For the text-containing cell, return its midpoint in (X, Y) coordinate format. 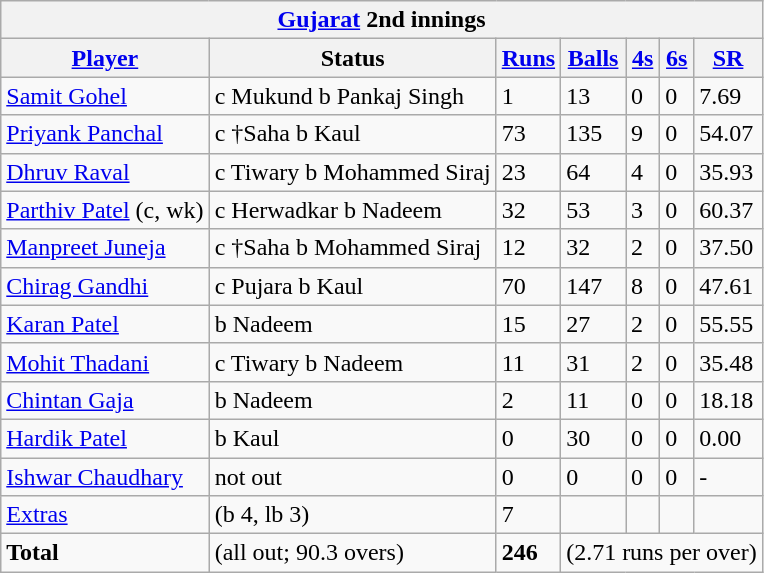
Karan Patel (105, 324)
Hardik Patel (105, 438)
Status (352, 58)
c Tiwary b Mohammed Siraj (352, 172)
(all out; 90.3 overs) (352, 553)
Ishwar Chaudhary (105, 477)
147 (594, 286)
SR (728, 58)
55.55 (728, 324)
53 (594, 210)
not out (352, 477)
70 (528, 286)
13 (594, 96)
31 (594, 362)
c Tiwary b Nadeem (352, 362)
Extras (105, 515)
Mohit Thadani (105, 362)
Chintan Gaja (105, 400)
c Herwadkar b Nadeem (352, 210)
Manpreet Juneja (105, 248)
- (728, 477)
7 (528, 515)
b Kaul (352, 438)
246 (528, 553)
Player (105, 58)
Samit Gohel (105, 96)
Dhruv Raval (105, 172)
23 (528, 172)
4s (643, 58)
Priyank Panchal (105, 134)
54.07 (728, 134)
(2.71 runs per over) (662, 553)
c †Saha b Mohammed Siraj (352, 248)
8 (643, 286)
135 (594, 134)
c †Saha b Kaul (352, 134)
73 (528, 134)
35.93 (728, 172)
3 (643, 210)
4 (643, 172)
18.18 (728, 400)
47.61 (728, 286)
Chirag Gandhi (105, 286)
c Mukund b Pankaj Singh (352, 96)
Balls (594, 58)
6s (677, 58)
7.69 (728, 96)
60.37 (728, 210)
64 (594, 172)
(b 4, lb 3) (352, 515)
Gujarat 2nd innings (382, 20)
Runs (528, 58)
1 (528, 96)
0.00 (728, 438)
c Pujara b Kaul (352, 286)
30 (594, 438)
9 (643, 134)
15 (528, 324)
Total (105, 553)
27 (594, 324)
37.50 (728, 248)
Parthiv Patel (c, wk) (105, 210)
12 (528, 248)
35.48 (728, 362)
